Pinpoint the cell where the given text exists, returning its (X, Y) midpoint coordinate. 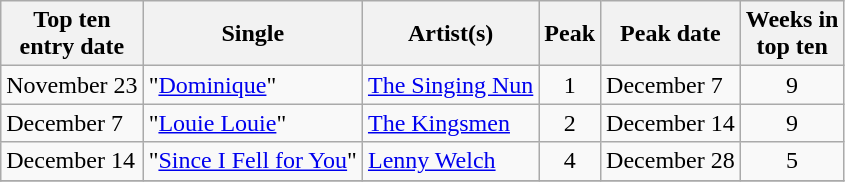
Top tenentry date (72, 34)
Peak date (671, 34)
"Louie Louie" (252, 123)
The Kingsmen (450, 123)
"Dominique" (252, 85)
5 (792, 161)
Peak (570, 34)
December 28 (671, 161)
"Since I Fell for You" (252, 161)
4 (570, 161)
Single (252, 34)
Artist(s) (450, 34)
Lenny Welch (450, 161)
November 23 (72, 85)
Weeks intop ten (792, 34)
1 (570, 85)
The Singing Nun (450, 85)
2 (570, 123)
